Identify which cell holds the provided text, then report its (x, y) central coordinate. 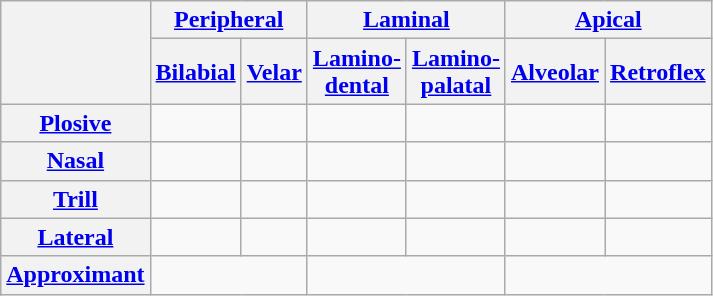
Trill (76, 199)
Apical (608, 20)
Lamino-palatal (456, 72)
Velar (274, 72)
Approximant (76, 275)
Nasal (76, 161)
Peripheral (228, 20)
Alveolar (554, 72)
Laminal (406, 20)
Lamino-dental (356, 72)
Plosive (76, 123)
Lateral (76, 237)
Bilabial (196, 72)
Retroflex (658, 72)
